For the text-containing cell, return its midpoint in (x, y) coordinate format. 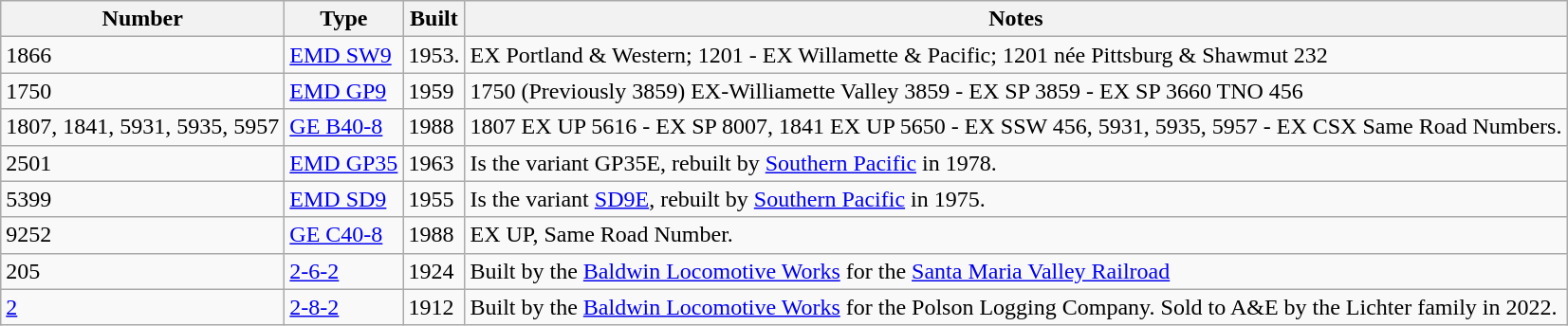
2-6-2 (343, 271)
1807, 1841, 5931, 5935, 5957 (142, 127)
Type (343, 19)
5399 (142, 199)
EX Portland & Western; 1201 - EX Willamette & Pacific; 1201 née Pittsburg & Shawmut 232 (1016, 55)
9252 (142, 235)
EMD SD9 (343, 199)
EX UP, Same Road Number. (1016, 235)
1959 (434, 91)
2 (142, 307)
1750 (142, 91)
Built by the Baldwin Locomotive Works for the Polson Logging Company. Sold to A&E by the Lichter family in 2022. (1016, 307)
1866 (142, 55)
Built (434, 19)
1955 (434, 199)
Number (142, 19)
1953. (434, 55)
Is the variant SD9E, rebuilt by Southern Pacific in 1975. (1016, 199)
205 (142, 271)
1924 (434, 271)
2501 (142, 163)
Notes (1016, 19)
2-8-2 (343, 307)
EMD GP9 (343, 91)
GE C40-8 (343, 235)
EMD GP35 (343, 163)
1750 (Previously 3859) EX-Williamette Valley 3859 - EX SP 3859 - EX SP 3660 TNO 456 (1016, 91)
Built by the Baldwin Locomotive Works for the Santa Maria Valley Railroad (1016, 271)
EMD SW9 (343, 55)
1912 (434, 307)
1807 EX UP 5616 - EX SP 8007, 1841 EX UP 5650 - EX SSW 456, 5931, 5935, 5957 - EX CSX Same Road Numbers. (1016, 127)
Is the variant GP35E, rebuilt by Southern Pacific in 1978. (1016, 163)
1963 (434, 163)
GE B40-8 (343, 127)
